Extract the [x, y] coordinate from the center of the cell holding the provided text.  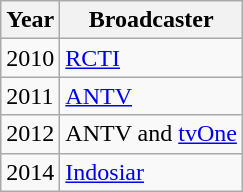
2010 [30, 58]
2012 [30, 134]
Year [30, 20]
Broadcaster [152, 20]
2011 [30, 96]
Indosiar [152, 172]
ANTV and tvOne [152, 134]
RCTI [152, 58]
ANTV [152, 96]
2014 [30, 172]
